From the cell containing the given text, extract its center point as [X, Y] coordinate. 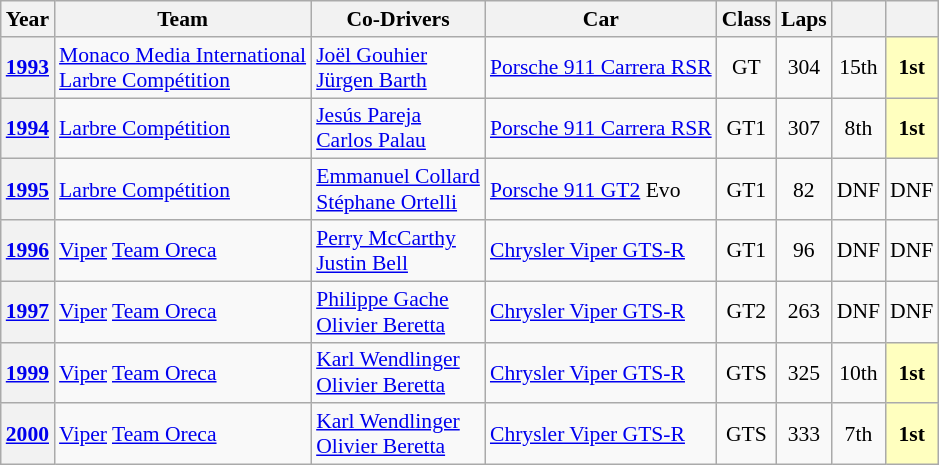
Laps [804, 19]
1994 [28, 128]
263 [804, 312]
Emmanuel Collard Stéphane Ortelli [398, 190]
GT2 [746, 312]
1995 [28, 190]
333 [804, 434]
Co-Drivers [398, 19]
96 [804, 250]
15th [858, 68]
304 [804, 68]
Porsche 911 GT2 Evo [601, 190]
Team [182, 19]
Philippe Gache Olivier Beretta [398, 312]
325 [804, 372]
GT [746, 68]
Year [28, 19]
Car [601, 19]
1996 [28, 250]
2000 [28, 434]
Class [746, 19]
1997 [28, 312]
Monaco Media International Larbre Compétition [182, 68]
Perry McCarthy Justin Bell [398, 250]
1999 [28, 372]
307 [804, 128]
1993 [28, 68]
8th [858, 128]
10th [858, 372]
82 [804, 190]
Joël Gouhier Jürgen Barth [398, 68]
7th [858, 434]
Jesús Pareja Carlos Palau [398, 128]
